Capture the cell that displays the provided text and extract its [X, Y] central coordinate. 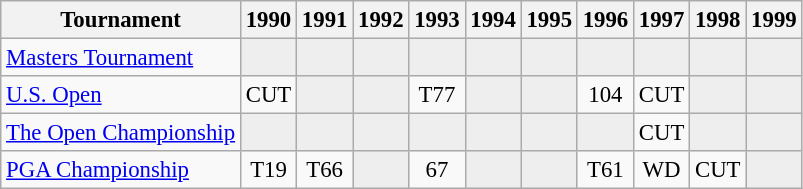
PGA Championship [121, 170]
104 [605, 95]
1993 [437, 20]
1997 [661, 20]
T66 [325, 170]
T61 [605, 170]
U.S. Open [121, 95]
The Open Championship [121, 133]
1996 [605, 20]
1990 [268, 20]
1995 [549, 20]
WD [661, 170]
1991 [325, 20]
1999 [774, 20]
T77 [437, 95]
1998 [718, 20]
T19 [268, 170]
Tournament [121, 20]
1994 [493, 20]
67 [437, 170]
Masters Tournament [121, 58]
1992 [381, 20]
